Locate the cell with the specified text and output its [x, y] center coordinate. 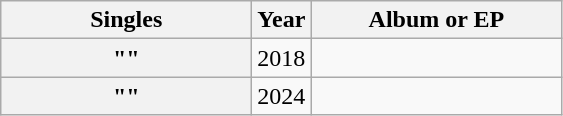
Singles [126, 20]
2024 [282, 96]
Year [282, 20]
2018 [282, 58]
Album or EP [436, 20]
